For the text-containing cell, return its midpoint in [x, y] coordinate format. 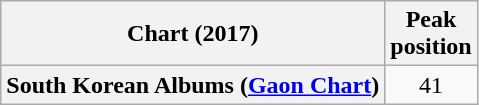
Chart (2017) [193, 34]
South Korean Albums (Gaon Chart) [193, 85]
Peakposition [431, 34]
41 [431, 85]
